Determine the [X, Y] coordinate at the center of the cell enclosing the given text.  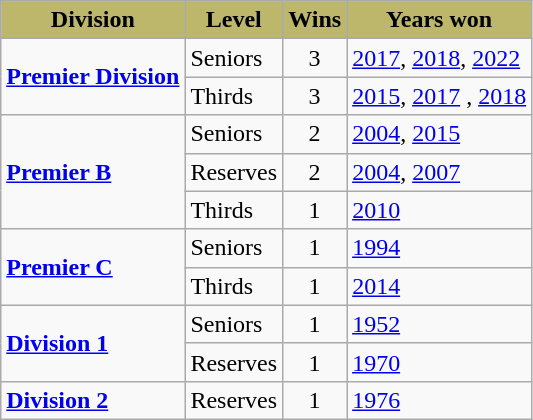
Wins [315, 20]
1952 [440, 324]
Years won [440, 20]
Division 1 [93, 343]
Premier Division [93, 77]
Premier B [93, 172]
2015, 2017 , 2018 [440, 96]
1976 [440, 400]
Division [93, 20]
2004, 2007 [440, 172]
Level [234, 20]
1970 [440, 362]
2004, 2015 [440, 134]
Premier C [93, 267]
Division 2 [93, 400]
2017, 2018, 2022 [440, 58]
2010 [440, 210]
2014 [440, 286]
1994 [440, 248]
